Capture the cell that displays the provided text and extract its [X, Y] central coordinate. 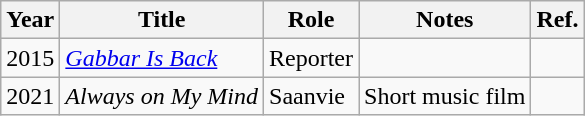
Reporter [312, 58]
Gabbar Is Back [162, 58]
Always on My Mind [162, 96]
Saanvie [312, 96]
Role [312, 20]
2021 [30, 96]
Title [162, 20]
Short music film [445, 96]
2015 [30, 58]
Notes [445, 20]
Year [30, 20]
Ref. [558, 20]
